Determine the (X, Y) coordinate at the center of the cell enclosing the given text.  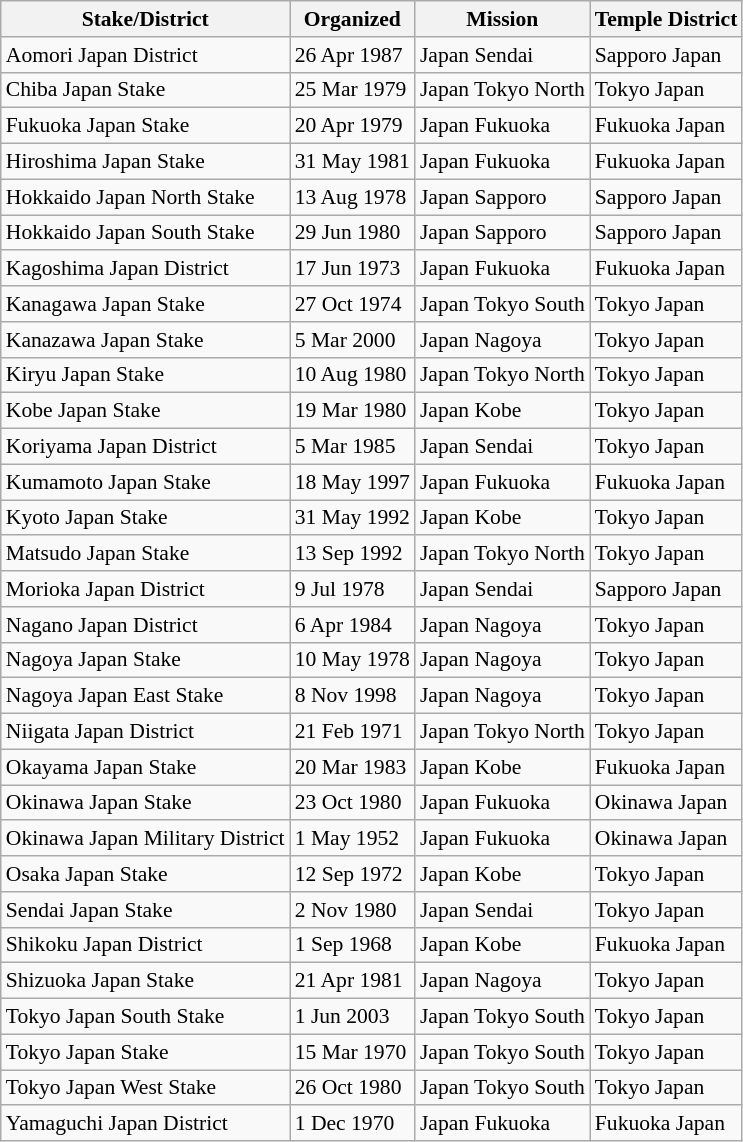
Koriyama Japan District (146, 447)
Hokkaido Japan North Stake (146, 197)
Kiryu Japan Stake (146, 375)
20 Apr 1979 (352, 126)
Niigata Japan District (146, 732)
19 Mar 1980 (352, 411)
10 Aug 1980 (352, 375)
1 May 1952 (352, 839)
20 Mar 1983 (352, 767)
Hiroshima Japan Stake (146, 162)
26 Apr 1987 (352, 55)
13 Aug 1978 (352, 197)
21 Feb 1971 (352, 732)
25 Mar 1979 (352, 90)
Morioka Japan District (146, 589)
Kagoshima Japan District (146, 269)
27 Oct 1974 (352, 304)
6 Apr 1984 (352, 625)
5 Mar 1985 (352, 447)
Hokkaido Japan South Stake (146, 233)
1 Sep 1968 (352, 945)
1 Jun 2003 (352, 1017)
Kyoto Japan Stake (146, 518)
Mission (502, 19)
Chiba Japan Stake (146, 90)
13 Sep 1992 (352, 554)
Shikoku Japan District (146, 945)
5 Mar 2000 (352, 340)
Kumamoto Japan Stake (146, 482)
Kanazawa Japan Stake (146, 340)
10 May 1978 (352, 660)
Nagano Japan District (146, 625)
Organized (352, 19)
Nagoya Japan East Stake (146, 696)
Aomori Japan District (146, 55)
Nagoya Japan Stake (146, 660)
Yamaguchi Japan District (146, 1124)
Osaka Japan Stake (146, 874)
12 Sep 1972 (352, 874)
31 May 1992 (352, 518)
29 Jun 1980 (352, 233)
15 Mar 1970 (352, 1052)
18 May 1997 (352, 482)
Temple District (666, 19)
Matsudo Japan Stake (146, 554)
21 Apr 1981 (352, 981)
Okayama Japan Stake (146, 767)
8 Nov 1998 (352, 696)
Tokyo Japan West Stake (146, 1088)
23 Oct 1980 (352, 803)
Stake/District (146, 19)
2 Nov 1980 (352, 910)
Okinawa Japan Stake (146, 803)
Kanagawa Japan Stake (146, 304)
26 Oct 1980 (352, 1088)
Tokyo Japan South Stake (146, 1017)
Tokyo Japan Stake (146, 1052)
17 Jun 1973 (352, 269)
Fukuoka Japan Stake (146, 126)
Shizuoka Japan Stake (146, 981)
Okinawa Japan Military District (146, 839)
31 May 1981 (352, 162)
Kobe Japan Stake (146, 411)
9 Jul 1978 (352, 589)
1 Dec 1970 (352, 1124)
Sendai Japan Stake (146, 910)
